From the cell containing the given text, extract its center point as [X, Y] coordinate. 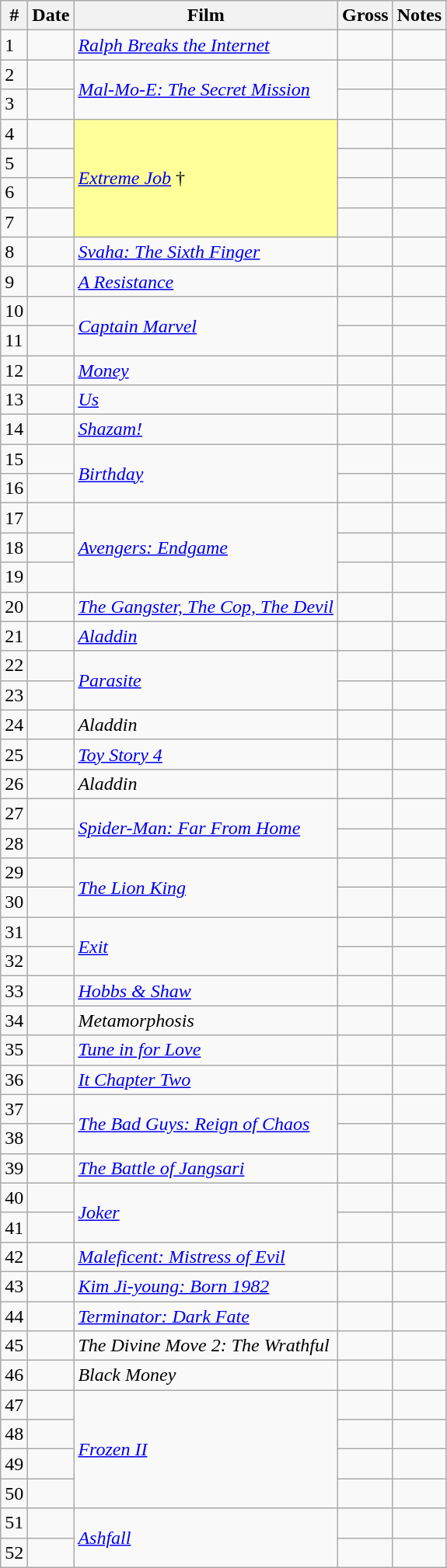
50 [14, 1493]
41 [14, 1227]
Kim Ji-young: Born 1982 [206, 1286]
It Chapter Two [206, 1080]
Terminator: Dark Fate [206, 1316]
The Bad Guys: Reign of Chaos [206, 1124]
48 [14, 1434]
14 [14, 429]
1 [14, 45]
6 [14, 193]
23 [14, 695]
Black Money [206, 1375]
7 [14, 222]
4 [14, 134]
43 [14, 1286]
42 [14, 1257]
Date [51, 16]
13 [14, 400]
Toy Story 4 [206, 754]
Avengers: Endgame [206, 548]
26 [14, 784]
Shazam! [206, 429]
19 [14, 577]
51 [14, 1523]
Film [206, 16]
Frozen II [206, 1449]
36 [14, 1080]
The Divine Move 2: The Wrathful [206, 1346]
31 [14, 932]
Parasite [206, 680]
33 [14, 991]
10 [14, 311]
Metamorphosis [206, 1020]
29 [14, 873]
Mal-Mo-E: The Secret Mission [206, 89]
# [14, 16]
32 [14, 961]
Ralph Breaks the Internet [206, 45]
Hobbs & Shaw [206, 991]
Extreme Job † [206, 178]
30 [14, 902]
47 [14, 1405]
44 [14, 1316]
21 [14, 636]
Birthday [206, 474]
Gross [365, 16]
11 [14, 340]
Money [206, 370]
20 [14, 607]
40 [14, 1198]
A Resistance [206, 281]
35 [14, 1050]
9 [14, 281]
52 [14, 1552]
34 [14, 1020]
Spider-Man: Far From Home [206, 828]
Us [206, 400]
Tune in for Love [206, 1050]
The Gangster, The Cop, The Devil [206, 607]
24 [14, 725]
The Lion King [206, 888]
Joker [206, 1212]
17 [14, 518]
Svaha: The Sixth Finger [206, 252]
46 [14, 1375]
12 [14, 370]
Exit [206, 947]
39 [14, 1168]
27 [14, 813]
45 [14, 1346]
Ashfall [206, 1538]
28 [14, 843]
Notes [419, 16]
Captain Marvel [206, 325]
49 [14, 1464]
3 [14, 104]
5 [14, 163]
8 [14, 252]
15 [14, 459]
22 [14, 666]
2 [14, 75]
25 [14, 754]
37 [14, 1109]
The Battle of Jangsari [206, 1168]
Maleficent: Mistress of Evil [206, 1257]
16 [14, 488]
38 [14, 1139]
18 [14, 548]
